Capture the cell that displays the provided text and extract its [X, Y] central coordinate. 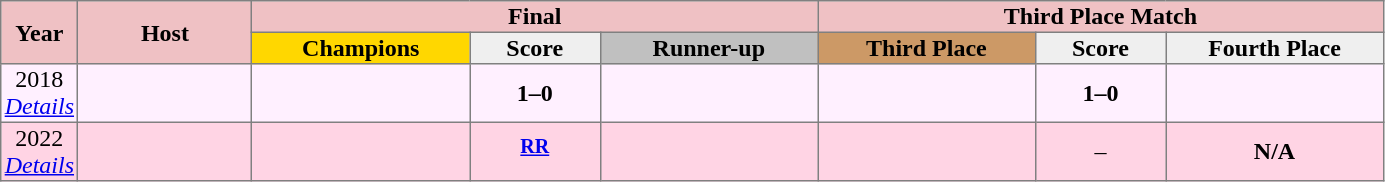
Third Place [927, 48]
Third Place Match [1101, 17]
Champions [361, 48]
2018Details [40, 93]
N/A [1275, 151]
Final [535, 17]
2022Details [40, 151]
RR [536, 151]
Host [165, 32]
Runner-up [709, 48]
– [1100, 151]
Year [40, 32]
Fourth Place [1275, 48]
